Pinpoint the cell where the given text exists, returning its (x, y) midpoint coordinate. 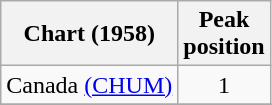
Peakposition (224, 34)
1 (224, 85)
Canada (CHUM) (90, 85)
Chart (1958) (90, 34)
